Return the (x, y) coordinate for the center point of the cell that contains the specified text.  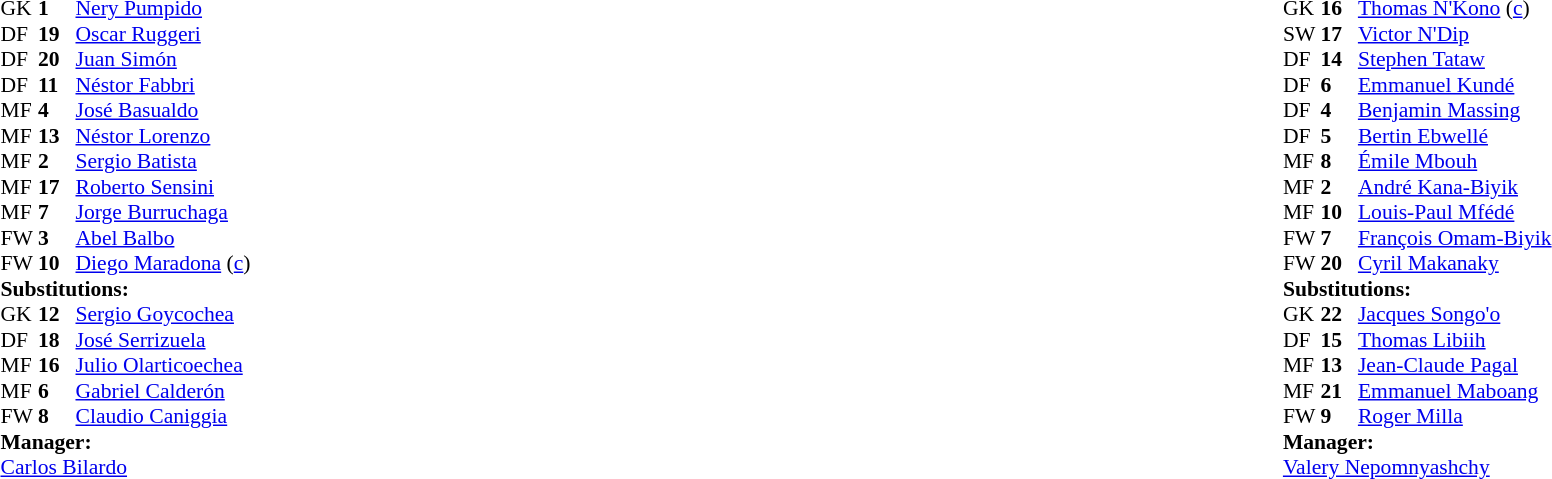
Julio Olarticoechea (164, 365)
Louis-Paul Mfédé (1455, 213)
15 (1339, 340)
Benjamin Massing (1455, 111)
Oscar Ruggeri (164, 34)
Néstor Fabbri (164, 85)
Bertin Ebwellé (1455, 136)
14 (1339, 59)
François Omam-Biyik (1455, 238)
18 (57, 340)
Emmanuel Maboang (1455, 391)
Sergio Goycochea (164, 315)
Juan Simón (164, 59)
Néstor Lorenzo (164, 136)
9 (1339, 417)
19 (57, 34)
Sergio Batista (164, 161)
Thomas Libiih (1455, 340)
11 (57, 85)
José Serrizuela (164, 340)
Diego Maradona (c) (164, 263)
José Basualdo (164, 111)
Roger Milla (1455, 417)
SW (1302, 34)
Cyril Makanaky (1455, 263)
Emmanuel Kundé (1455, 85)
Gabriel Calderón (164, 391)
Jacques Songo'o (1455, 315)
16 (57, 365)
21 (1339, 391)
Jean-Claude Pagal (1455, 365)
Stephen Tataw (1455, 59)
Abel Balbo (164, 238)
22 (1339, 315)
Émile Mbouh (1455, 161)
André Kana-Biyik (1455, 187)
5 (1339, 136)
Jorge Burruchaga (164, 213)
3 (57, 238)
Roberto Sensini (164, 187)
Victor N'Dip (1455, 34)
12 (57, 315)
Claudio Caniggia (164, 417)
